From the cell containing the given text, extract its center point as (x, y) coordinate. 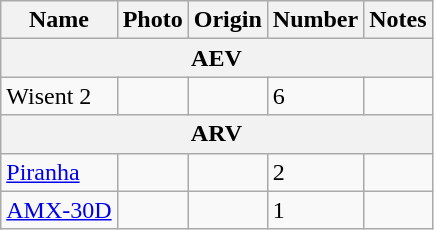
6 (315, 96)
Name (59, 20)
Number (315, 20)
Piranha (59, 172)
Notes (398, 20)
1 (315, 210)
2 (315, 172)
AEV (216, 58)
Origin (228, 20)
Wisent 2 (59, 96)
ARV (216, 134)
AMX-30D (59, 210)
Photo (152, 20)
